Capture the cell that displays the provided text and extract its (X, Y) central coordinate. 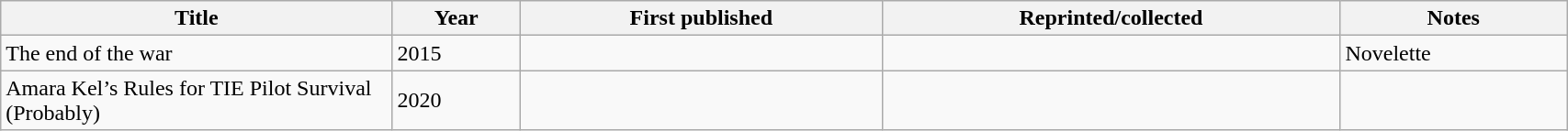
Notes (1453, 18)
Title (197, 18)
2015 (457, 53)
First published (702, 18)
Amara Kel’s Rules for TIE Pilot Survival (Probably) (197, 101)
2020 (457, 101)
Year (457, 18)
The end of the war (197, 53)
Novelette (1453, 53)
Reprinted/collected (1111, 18)
